Determine the (x, y) coordinate at the center of the cell enclosing the given text.  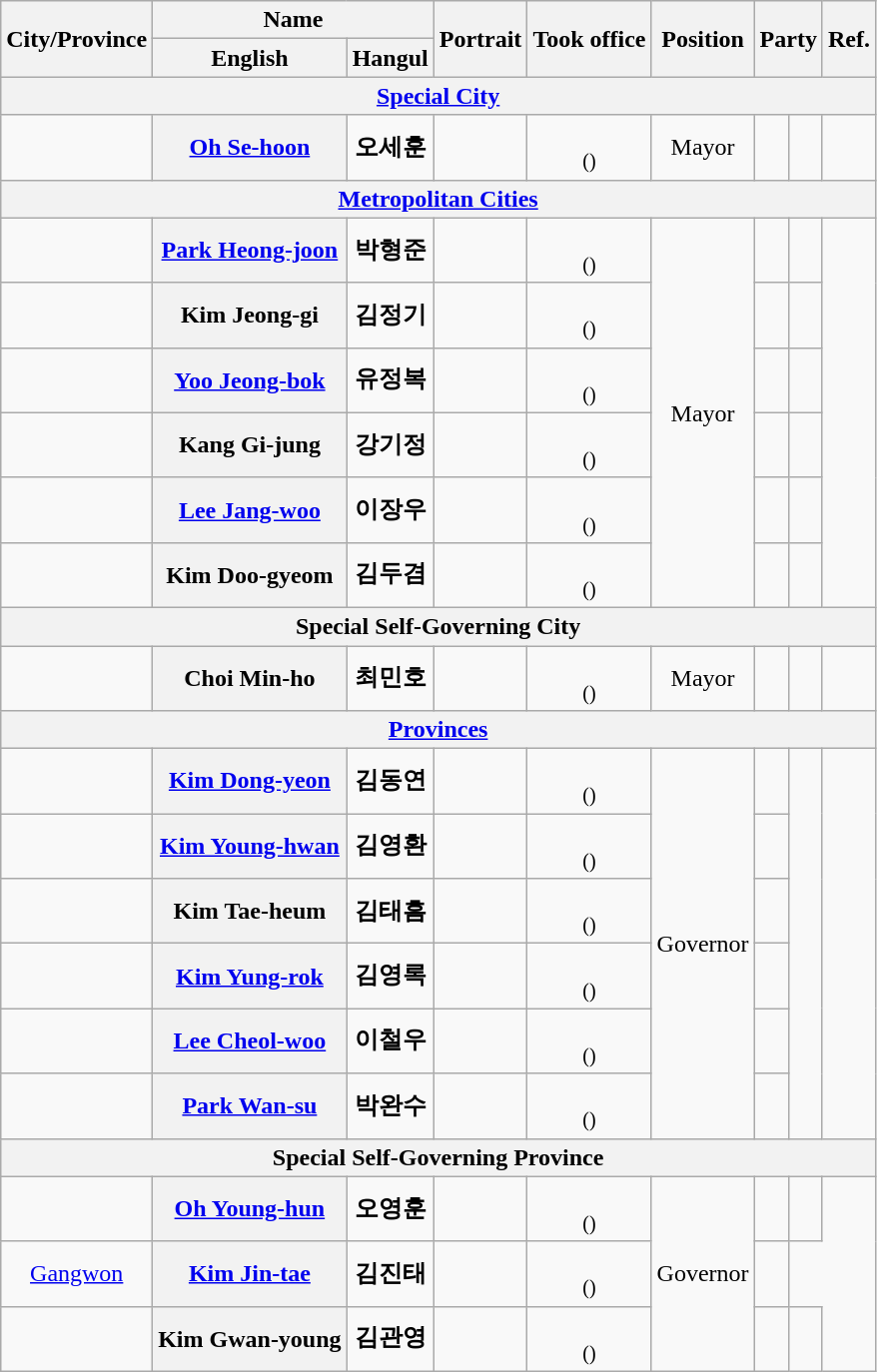
이장우 (390, 509)
Position (703, 39)
Ref. (849, 39)
Provinces (438, 730)
Hangul (390, 58)
Kim Jin-tae (250, 1274)
오영훈 (390, 1208)
김두겸 (390, 575)
Metropolitan Cities (438, 199)
김정기 (390, 316)
Oh Young-hun (250, 1208)
Choi Min-ho (250, 677)
유정복 (390, 379)
Special City (438, 96)
Kim Tae-heum (250, 911)
Yoo Jeong-bok (250, 379)
English (250, 58)
Special Self-Governing Province (438, 1157)
김영록 (390, 977)
Portrait (480, 39)
Park Wan-su (250, 1106)
김태흠 (390, 911)
Lee Jang-woo (250, 509)
Kim Young-hwan (250, 847)
Kim Jeong-gi (250, 316)
김관영 (390, 1338)
김진태 (390, 1274)
City/Province (77, 39)
Kim Gwan-young (250, 1338)
김영환 (390, 847)
Party (788, 39)
Gangwon (77, 1274)
최민호 (390, 677)
Took office (589, 39)
Kim Yung-rok (250, 977)
Oh Se-hoon (250, 148)
박완수 (390, 1106)
Kim Dong-yeon (250, 781)
이철우 (390, 1040)
김동연 (390, 781)
강기정 (390, 445)
Lee Cheol-woo (250, 1040)
Name (294, 20)
박형준 (390, 250)
오세훈 (390, 148)
Park Heong-joon (250, 250)
Kang Gi-jung (250, 445)
Special Self-Governing City (438, 626)
Kim Doo-gyeom (250, 575)
